Output the [X, Y] coordinate of the center of the cell containing the given text.  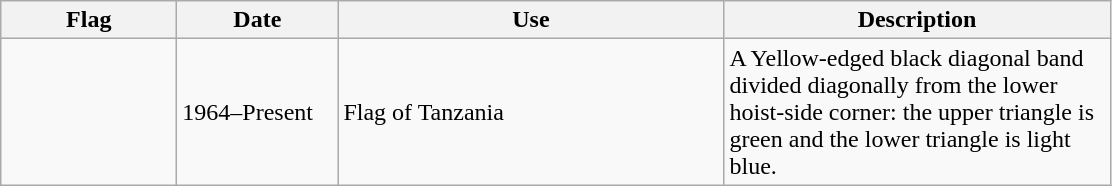
Flag of Tanzania [531, 112]
Flag [89, 20]
Date [258, 20]
Description [917, 20]
1964–Present [258, 112]
Use [531, 20]
